Detect which cell encompasses the target text, then output its [X, Y] center coordinate. 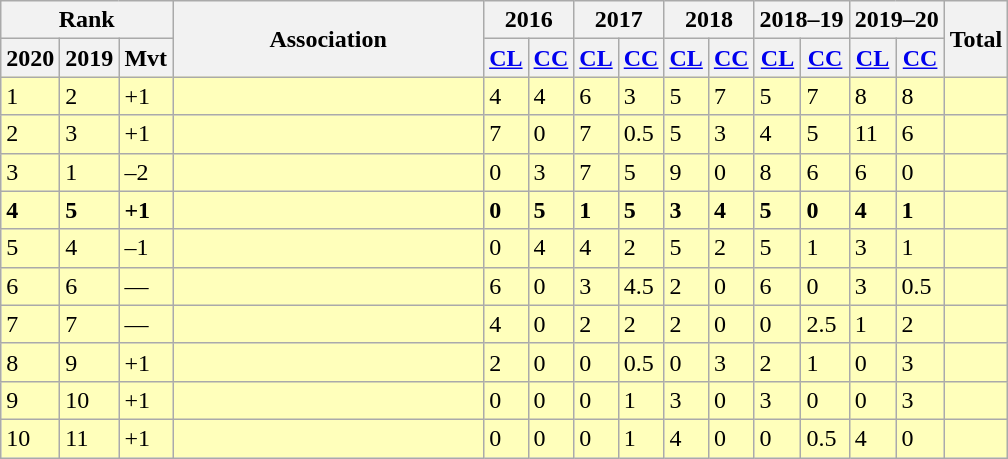
Rank [87, 20]
2016 [529, 20]
2018–19 [802, 20]
–2 [146, 172]
Association [328, 39]
2018 [709, 20]
2019 [90, 58]
Mvt [146, 58]
2020 [30, 58]
2019–20 [896, 20]
2.5 [825, 324]
4.5 [641, 286]
–1 [146, 248]
2017 [619, 20]
Total [976, 39]
